Locate the cell with the specified text and output its [X, Y] center coordinate. 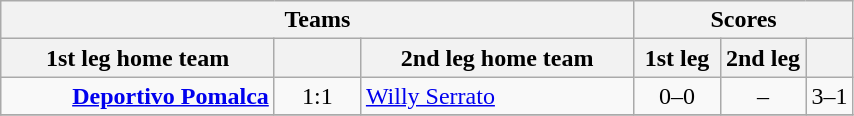
Willy Serrato [497, 96]
1:1 [317, 96]
Scores [744, 20]
1st leg [677, 58]
0–0 [677, 96]
2nd leg home team [497, 58]
3–1 [830, 96]
2nd leg [763, 58]
1st leg home team [138, 58]
Teams [318, 20]
– [763, 96]
Deportivo Pomalca [138, 96]
